Capture the cell that displays the provided text and extract its [x, y] central coordinate. 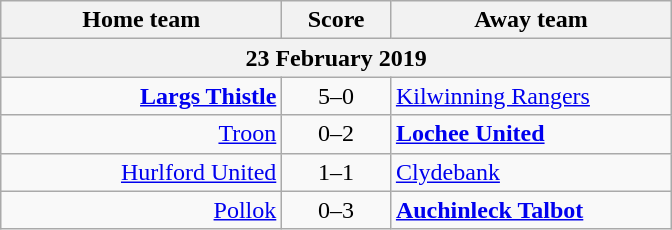
Pollok [142, 210]
Score [336, 20]
Away team [530, 20]
0–2 [336, 134]
Largs Thistle [142, 96]
Hurlford United [142, 172]
Kilwinning Rangers [530, 96]
0–3 [336, 210]
Clydebank [530, 172]
Home team [142, 20]
23 February 2019 [336, 58]
5–0 [336, 96]
1–1 [336, 172]
Lochee United [530, 134]
Troon [142, 134]
Auchinleck Talbot [530, 210]
